Scan for the cell matching the given text and deliver its (X, Y) coordinate at center. 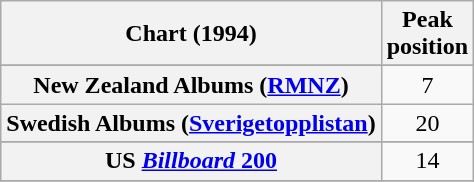
7 (427, 85)
New Zealand Albums (RMNZ) (191, 85)
Chart (1994) (191, 34)
US Billboard 200 (191, 161)
Swedish Albums (Sverigetopplistan) (191, 123)
20 (427, 123)
14 (427, 161)
Peak position (427, 34)
